From the cell containing the given text, extract its center point as (X, Y) coordinate. 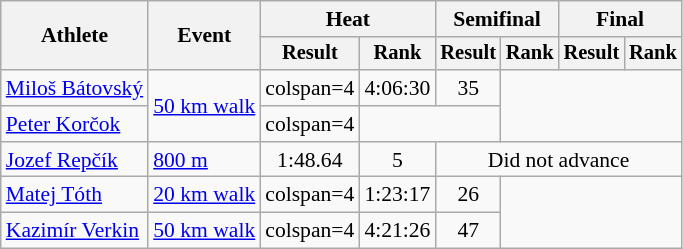
Final (620, 19)
Event (204, 36)
47 (468, 231)
Peter Korčok (74, 124)
4:06:30 (397, 88)
1:48.64 (310, 160)
Did not advance (558, 160)
20 km walk (204, 195)
Heat (348, 19)
35 (468, 88)
Kazimír Verkin (74, 231)
Miloš Bátovský (74, 88)
5 (397, 160)
800 m (204, 160)
Jozef Repčík (74, 160)
4:21:26 (397, 231)
Athlete (74, 36)
Semifinal (496, 19)
26 (468, 195)
Matej Tóth (74, 195)
1:23:17 (397, 195)
